Search for the cell housing the specified text and yield its [x, y] center coordinate. 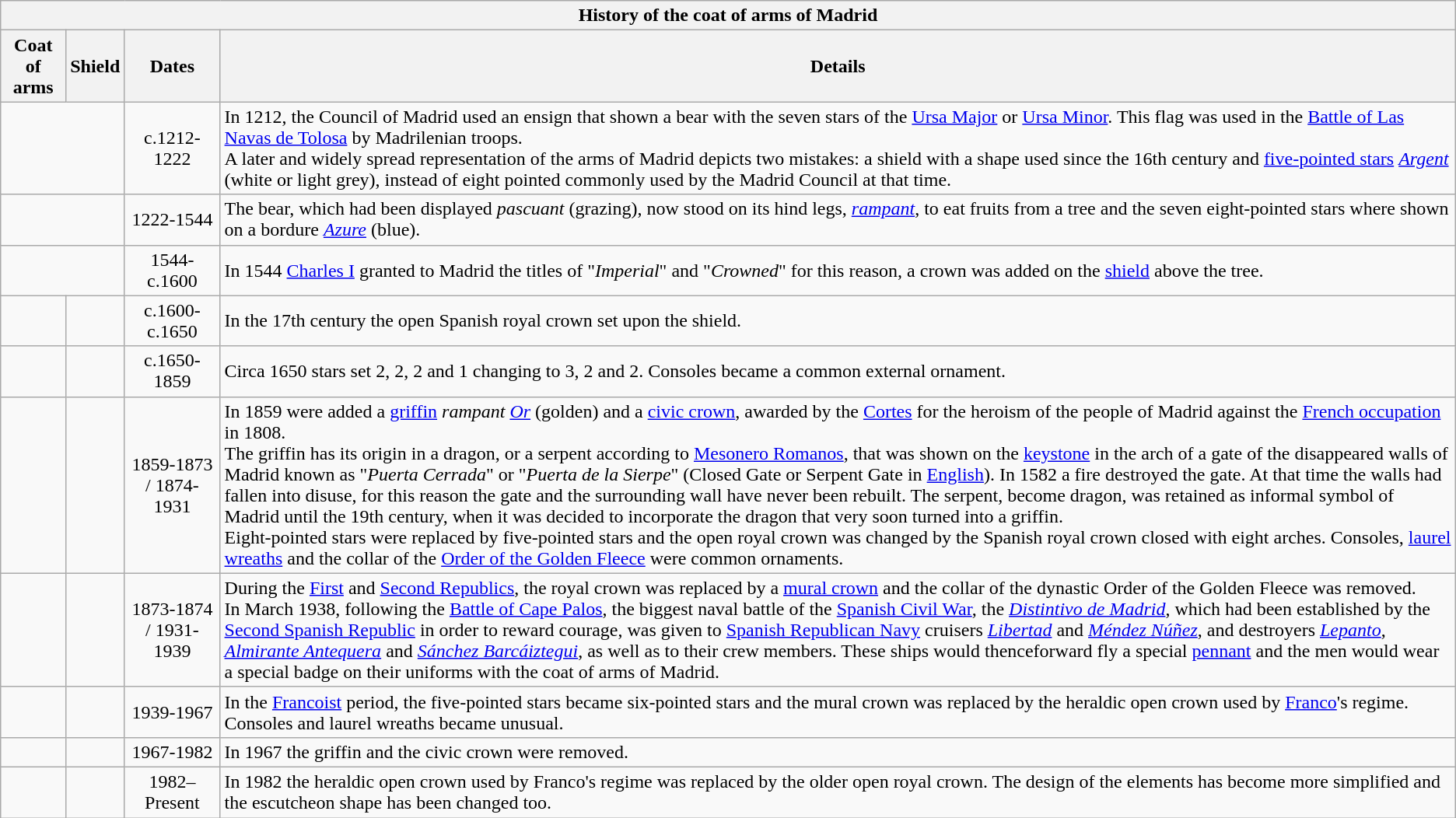
1222-1544 [173, 219]
1982–Present [173, 792]
c.1650-1859 [173, 372]
Details [838, 66]
Coat of arms [33, 66]
1967-1982 [173, 752]
c.1212-1222 [173, 148]
Shield [95, 66]
1939-1967 [173, 712]
History of the coat of arms of Madrid [728, 16]
Circa 1650 stars set 2, 2, 2 and 1 changing to 3, 2 and 2. Consoles became a common external ornament. [838, 372]
Dates [173, 66]
c.1600-c.1650 [173, 320]
In 1544 Charles I granted to Madrid the titles of "Imperial" and "Crowned" for this reason, a crown was added on the shield above the tree. [838, 271]
In the 17th century the open Spanish royal crown set upon the shield. [838, 320]
1859-1873 / 1874-1931 [173, 485]
1873-1874 / 1931-1939 [173, 630]
In 1967 the griffin and the civic crown were removed. [838, 752]
1544-c.1600 [173, 271]
